Identify which cell holds the provided text, then report its (x, y) central coordinate. 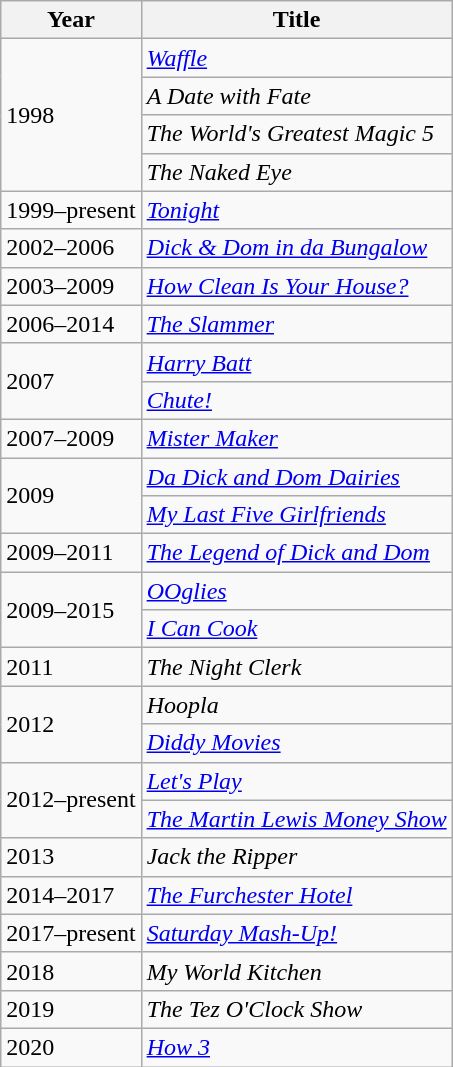
2002–2006 (71, 248)
Harry Batt (296, 362)
2007–2009 (71, 438)
Dick & Dom in da Bungalow (296, 248)
2011 (71, 667)
1999–present (71, 210)
2006–2014 (71, 324)
The World's Greatest Magic 5 (296, 134)
2013 (71, 857)
2020 (71, 1047)
2009–2011 (71, 553)
OOglies (296, 591)
Hoopla (296, 705)
I Can Cook (296, 629)
The Slammer (296, 324)
A Date with Fate (296, 96)
1998 (71, 115)
2003–2009 (71, 286)
2019 (71, 1009)
Saturday Mash-Up! (296, 933)
The Legend of Dick and Dom (296, 553)
My World Kitchen (296, 971)
The Martin Lewis Money Show (296, 819)
Chute! (296, 400)
How 3 (296, 1047)
Mister Maker (296, 438)
2012–present (71, 800)
Let's Play (296, 781)
2012 (71, 724)
Year (71, 20)
2014–2017 (71, 895)
The Night Clerk (296, 667)
2018 (71, 971)
2007 (71, 381)
2009–2015 (71, 610)
How Clean Is Your House? (296, 286)
The Furchester Hotel (296, 895)
My Last Five Girlfriends (296, 515)
Jack the Ripper (296, 857)
The Naked Eye (296, 172)
Title (296, 20)
2009 (71, 496)
Tonight (296, 210)
Waffle (296, 58)
Diddy Movies (296, 743)
Da Dick and Dom Dairies (296, 477)
2017–present (71, 933)
The Tez O'Clock Show (296, 1009)
